Return (x, y) of the center of cell containing provided text 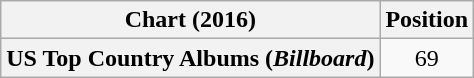
Chart (2016) (190, 20)
69 (427, 58)
Position (427, 20)
US Top Country Albums (Billboard) (190, 58)
